Capture the cell that displays the provided text and extract its [x, y] central coordinate. 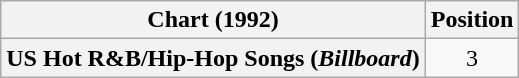
US Hot R&B/Hip-Hop Songs (Billboard) [213, 58]
3 [472, 58]
Chart (1992) [213, 20]
Position [472, 20]
